Return the [X, Y] coordinate for the center point of the cell that contains the specified text.  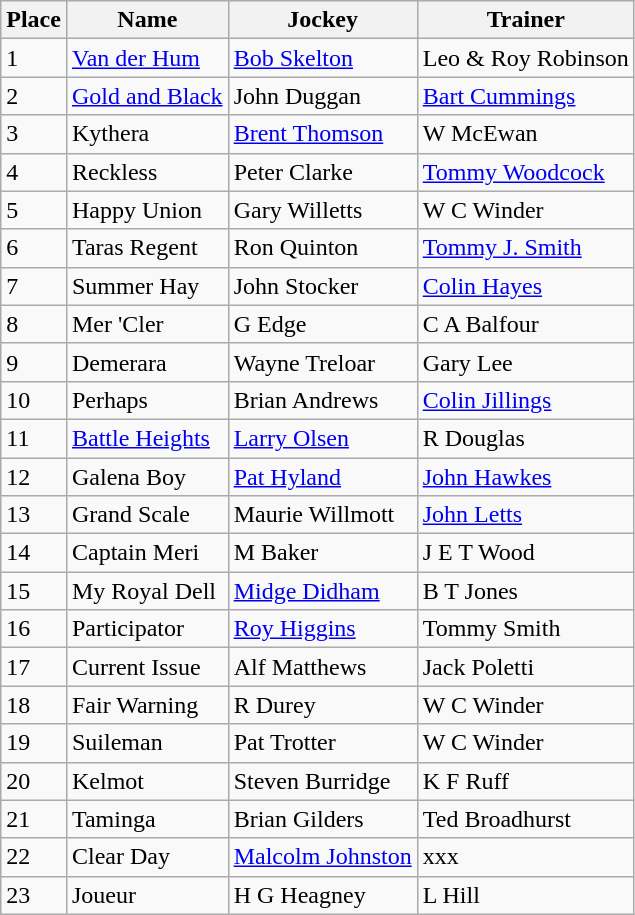
21 [34, 819]
Ron Quinton [322, 248]
Maurie Willmott [322, 515]
Peter Clarke [322, 172]
1 [34, 58]
Tommy Woodcock [526, 172]
3 [34, 134]
W McEwan [526, 134]
Demerara [147, 362]
Colin Hayes [526, 286]
M Baker [322, 553]
Brian Andrews [322, 400]
13 [34, 515]
Joueur [147, 895]
15 [34, 591]
C A Balfour [526, 324]
Jack Poletti [526, 667]
11 [34, 438]
8 [34, 324]
L Hill [526, 895]
2 [34, 96]
xxx [526, 857]
Kythera [147, 134]
Mer 'Cler [147, 324]
Roy Higgins [322, 629]
Summer Hay [147, 286]
Perhaps [147, 400]
Taras Regent [147, 248]
Trainer [526, 20]
17 [34, 667]
Gary Lee [526, 362]
Colin Jillings [526, 400]
Midge Didham [322, 591]
B T Jones [526, 591]
K F Ruff [526, 781]
Wayne Treloar [322, 362]
10 [34, 400]
7 [34, 286]
Happy Union [147, 210]
Steven Burridge [322, 781]
Galena Boy [147, 477]
Brent Thomson [322, 134]
18 [34, 705]
Pat Trotter [322, 743]
Malcolm Johnston [322, 857]
Ted Broadhurst [526, 819]
J E T Wood [526, 553]
Kelmot [147, 781]
Name [147, 20]
Brian Gilders [322, 819]
John Duggan [322, 96]
Pat Hyland [322, 477]
Place [34, 20]
Participator [147, 629]
Taminga [147, 819]
Grand Scale [147, 515]
Fair Warning [147, 705]
H G Heagney [322, 895]
Tommy J. Smith [526, 248]
Current Issue [147, 667]
G Edge [322, 324]
Leo & Roy Robinson [526, 58]
Clear Day [147, 857]
9 [34, 362]
Suileman [147, 743]
Bob Skelton [322, 58]
23 [34, 895]
Reckless [147, 172]
22 [34, 857]
Jockey [322, 20]
19 [34, 743]
Alf Matthews [322, 667]
Van der Hum [147, 58]
5 [34, 210]
Larry Olsen [322, 438]
Tommy Smith [526, 629]
My Royal Dell [147, 591]
John Letts [526, 515]
12 [34, 477]
4 [34, 172]
6 [34, 248]
John Hawkes [526, 477]
Captain Meri [147, 553]
Bart Cummings [526, 96]
Battle Heights [147, 438]
Gary Willetts [322, 210]
Gold and Black [147, 96]
R Douglas [526, 438]
14 [34, 553]
R Durey [322, 705]
20 [34, 781]
John Stocker [322, 286]
16 [34, 629]
